For the text-containing cell, return its midpoint in [x, y] coordinate format. 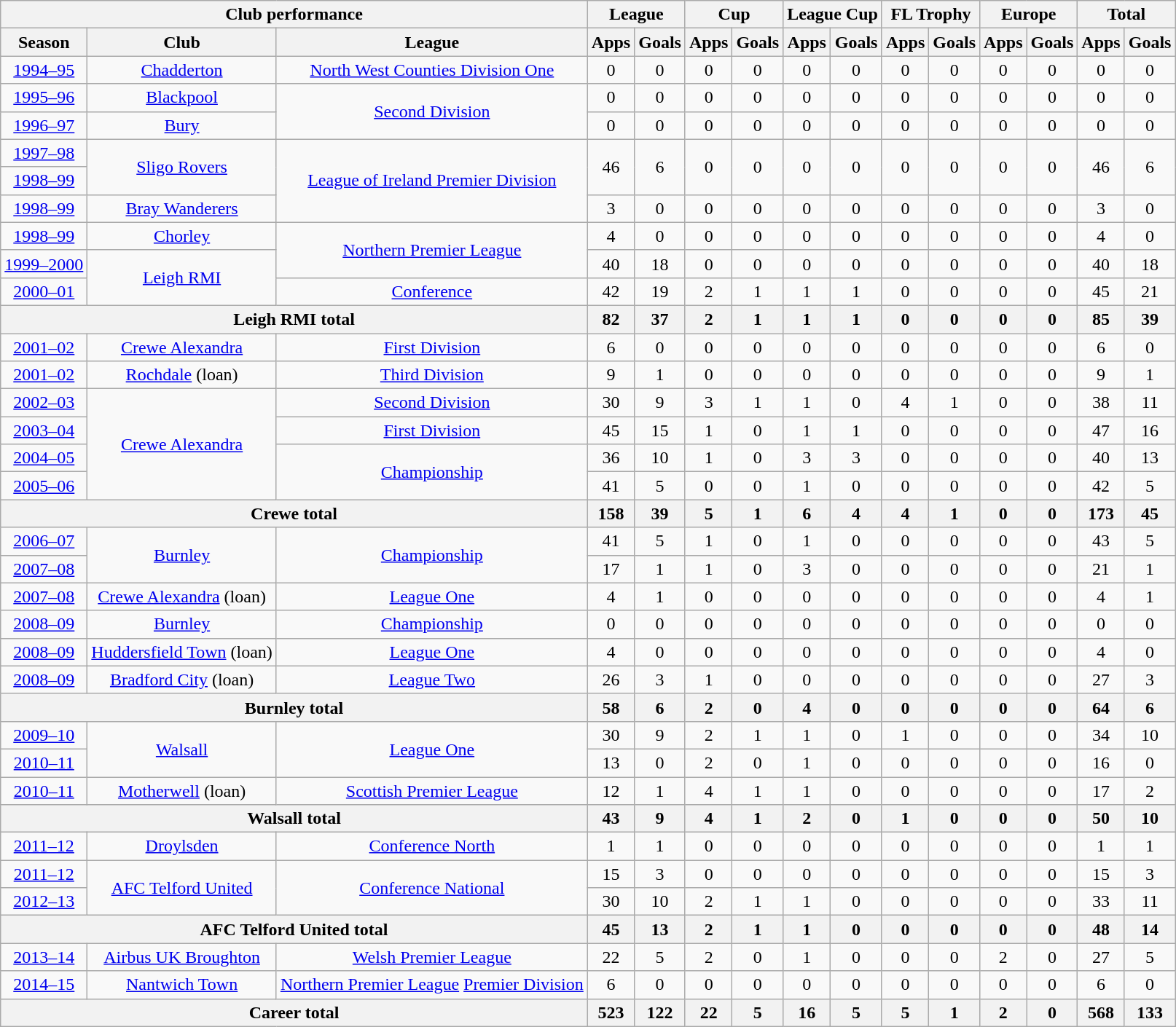
19 [660, 291]
Welsh Premier League [431, 957]
47 [1101, 430]
2000–01 [44, 291]
Huddersfield Town (loan) [182, 652]
2009–10 [44, 735]
2004–05 [44, 458]
Sligo Rovers [182, 167]
523 [611, 1012]
173 [1101, 513]
Leigh RMI [182, 278]
Nantwich Town [182, 985]
568 [1101, 1012]
26 [611, 680]
League of Ireland Premier Division [431, 181]
Conference National [431, 888]
AFC Telford United total [294, 929]
1994–95 [44, 70]
Conference [431, 291]
Walsall total [294, 819]
Bury [182, 125]
Blackpool [182, 98]
2013–14 [44, 957]
Total [1126, 15]
Bray Wanderers [182, 208]
League Cup [833, 15]
2014–15 [44, 985]
Conference North [431, 846]
36 [611, 458]
1997–98 [44, 153]
Europe [1029, 15]
82 [611, 319]
Motherwell (loan) [182, 790]
1995–96 [44, 98]
Northern Premier League Premier Division [431, 985]
Crewe Alexandra (loan) [182, 597]
Walsall [182, 749]
48 [1101, 929]
FL Trophy [930, 15]
Chadderton [182, 70]
133 [1150, 1012]
Club performance [294, 15]
1996–97 [44, 125]
Crewe total [294, 513]
North West Counties Division One [431, 70]
2005–06 [44, 486]
Chorley [182, 236]
122 [660, 1012]
38 [1101, 403]
33 [1101, 902]
58 [611, 707]
85 [1101, 319]
2003–04 [44, 430]
Season [44, 42]
Rochdale (loan) [182, 375]
2002–03 [44, 403]
37 [660, 319]
Airbus UK Broughton [182, 957]
1999–2000 [44, 264]
Droylsden [182, 846]
34 [1101, 735]
Leigh RMI total [294, 319]
League Two [431, 680]
AFC Telford United [182, 888]
2012–13 [44, 902]
Bradford City (loan) [182, 680]
Club [182, 42]
158 [611, 513]
Career total [294, 1012]
Scottish Premier League [431, 790]
Cup [734, 15]
2006–07 [44, 541]
Northern Premier League [431, 250]
Third Division [431, 375]
14 [1150, 929]
12 [611, 790]
64 [1101, 707]
50 [1101, 819]
Burnley total [294, 707]
